Identify which cell holds the provided text, then report its [X, Y] central coordinate. 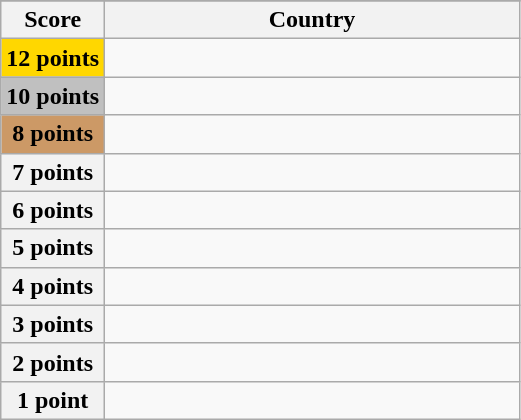
12 points [53, 58]
Country [312, 20]
3 points [53, 324]
8 points [53, 134]
7 points [53, 172]
4 points [53, 286]
5 points [53, 248]
1 point [53, 400]
10 points [53, 96]
Score [53, 20]
6 points [53, 210]
2 points [53, 362]
